Pinpoint the cell where the given text exists, returning its (x, y) midpoint coordinate. 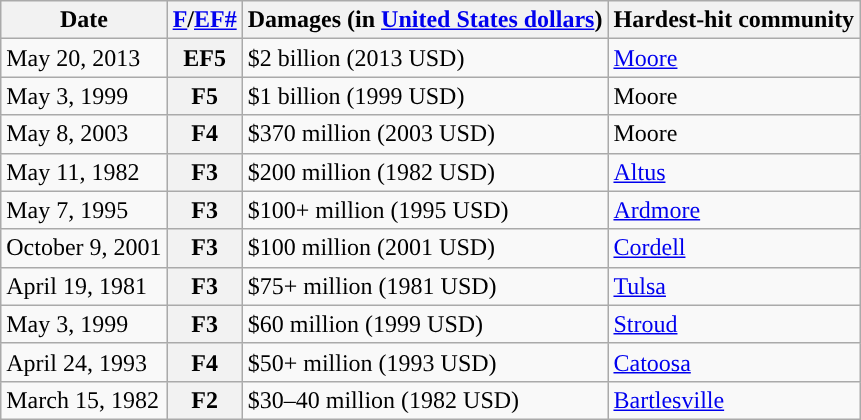
Altus (734, 172)
$50+ million (1993 USD) (425, 362)
October 9, 2001 (84, 248)
May 7, 1995 (84, 210)
F5 (204, 96)
April 24, 1993 (84, 362)
$60 million (1999 USD) (425, 324)
May 20, 2013 (84, 58)
Date (84, 20)
$100 million (2001 USD) (425, 248)
F/EF# (204, 20)
Stroud (734, 324)
Bartlesville (734, 400)
May 11, 1982 (84, 172)
$200 million (1982 USD) (425, 172)
Damages (in United States dollars) (425, 20)
$75+ million (1981 USD) (425, 286)
$1 billion (1999 USD) (425, 96)
EF5 (204, 58)
$100+ million (1995 USD) (425, 210)
Ardmore (734, 210)
Hardest-hit community (734, 20)
$30–40 million (1982 USD) (425, 400)
$2 billion (2013 USD) (425, 58)
F2 (204, 400)
$370 million (2003 USD) (425, 134)
April 19, 1981 (84, 286)
Catoosa (734, 362)
Tulsa (734, 286)
Cordell (734, 248)
May 8, 2003 (84, 134)
March 15, 1982 (84, 400)
